Find where the given text appears and provide that cell's center as (X, Y) coordinate. 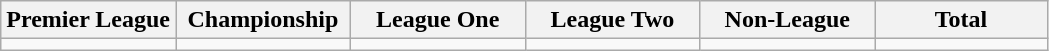
Championship (264, 20)
Non-League (788, 20)
Total (962, 20)
League One (438, 20)
Premier League (88, 20)
League Two (612, 20)
